Return (x, y) of the center of cell containing provided text 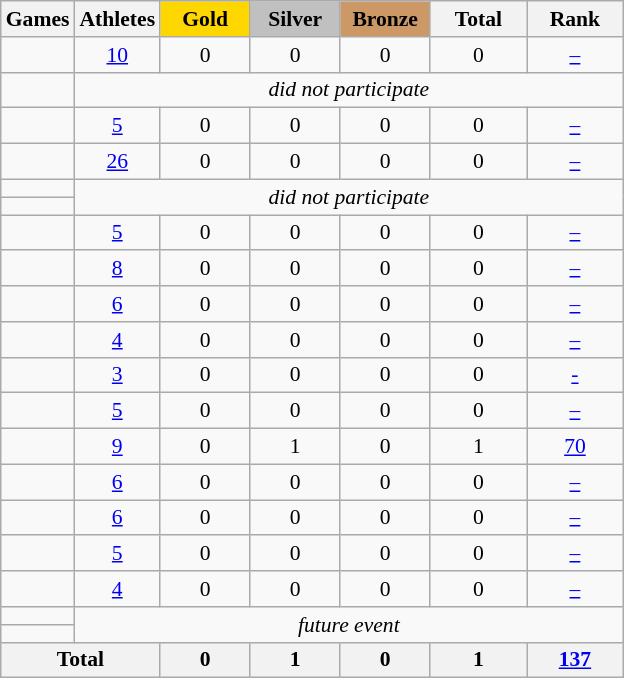
10 (117, 55)
- (576, 375)
3 (117, 375)
Silver (295, 19)
Rank (576, 19)
Bronze (385, 19)
137 (576, 660)
Athletes (117, 19)
26 (117, 162)
8 (117, 269)
70 (576, 447)
9 (117, 447)
Gold (205, 19)
future event (348, 625)
Games (38, 19)
